Return [x, y] of the center of cell containing provided text 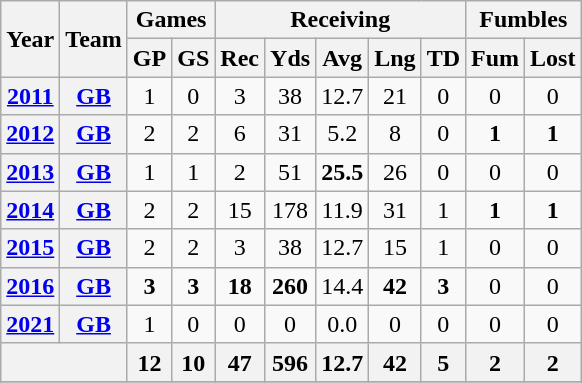
5 [443, 362]
26 [395, 172]
GP [149, 58]
2015 [30, 248]
10 [194, 362]
8 [395, 134]
Rec [240, 58]
25.5 [342, 172]
2016 [30, 286]
Fumbles [524, 20]
51 [290, 172]
2014 [30, 210]
Receiving [340, 20]
260 [290, 286]
5.2 [342, 134]
18 [240, 286]
Yds [290, 58]
GS [194, 58]
Avg [342, 58]
Lng [395, 58]
596 [290, 362]
11.9 [342, 210]
21 [395, 96]
47 [240, 362]
Lost [553, 58]
2012 [30, 134]
6 [240, 134]
2021 [30, 324]
12 [149, 362]
Team [94, 39]
TD [443, 58]
Fum [496, 58]
Year [30, 39]
14.4 [342, 286]
2013 [30, 172]
Games [170, 20]
0.0 [342, 324]
2011 [30, 96]
178 [290, 210]
